For the text-containing cell, return its midpoint in (X, Y) coordinate format. 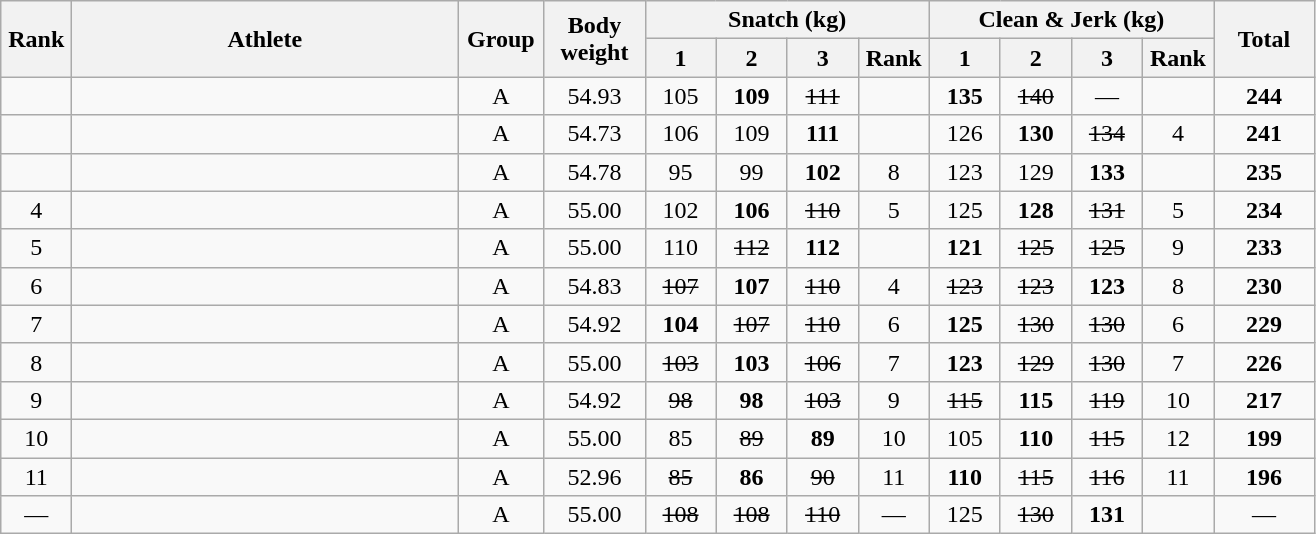
Clean & Jerk (kg) (1071, 20)
235 (1264, 172)
86 (752, 477)
52.96 (594, 477)
226 (1264, 362)
Group (501, 39)
230 (1264, 286)
116 (1106, 477)
54.93 (594, 96)
Athlete (265, 39)
234 (1264, 210)
133 (1106, 172)
54.73 (594, 134)
Snatch (kg) (787, 20)
233 (1264, 248)
90 (822, 477)
229 (1264, 324)
244 (1264, 96)
54.78 (594, 172)
134 (1106, 134)
196 (1264, 477)
128 (1036, 210)
217 (1264, 400)
99 (752, 172)
199 (1264, 438)
119 (1106, 400)
135 (964, 96)
140 (1036, 96)
104 (680, 324)
12 (1178, 438)
Total (1264, 39)
241 (1264, 134)
95 (680, 172)
126 (964, 134)
Body weight (594, 39)
54.83 (594, 286)
121 (964, 248)
